Capture the cell that displays the provided text and extract its (x, y) central coordinate. 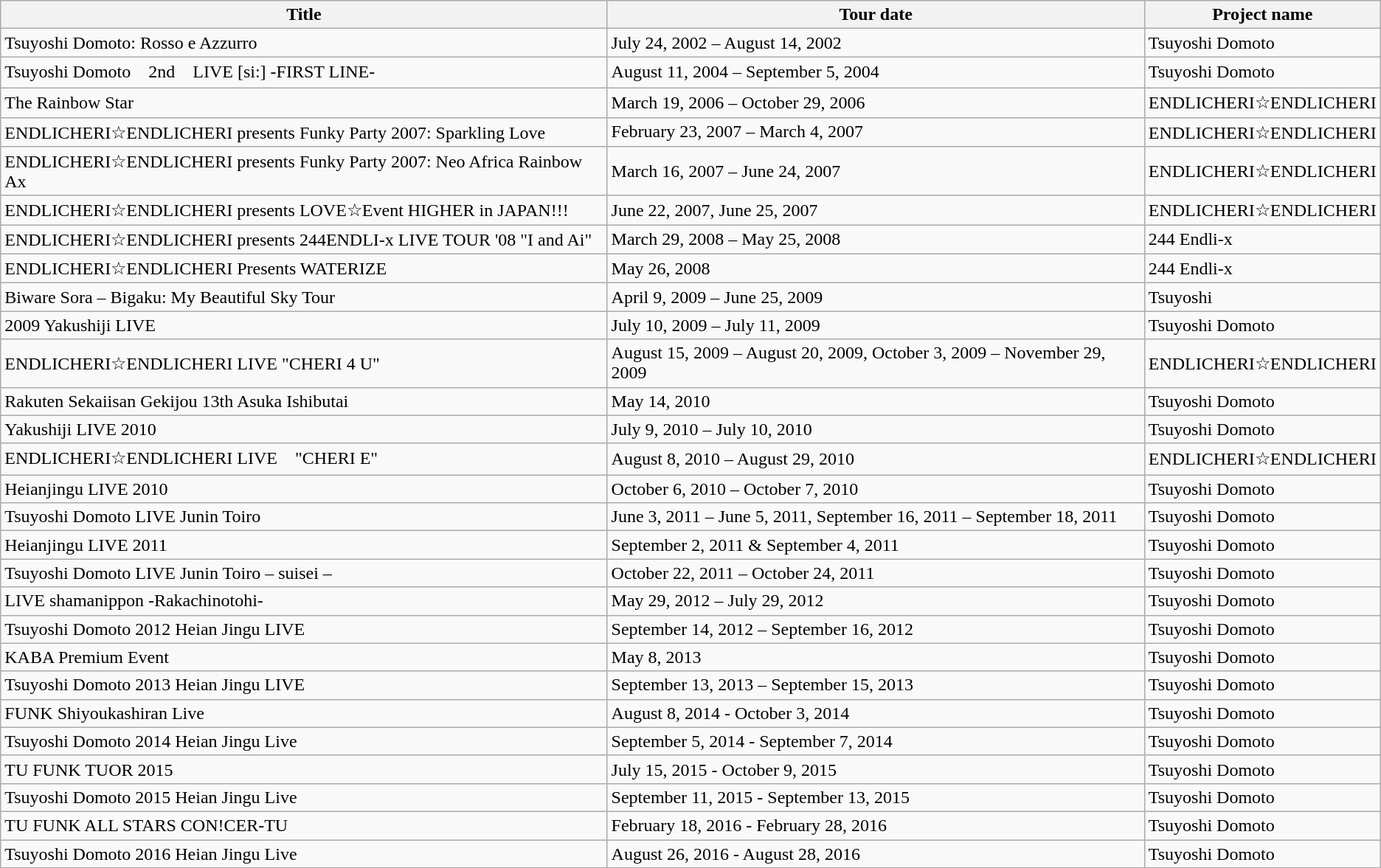
June 22, 2007, June 25, 2007 (876, 210)
Yakushiji LIVE 2010 (304, 429)
ENDLICHERI☆ENDLICHERI presents 244ENDLI-x LIVE TOUR '08 "I and Ai" (304, 240)
Heianjingu LIVE 2011 (304, 545)
May 26, 2008 (876, 268)
June 3, 2011 – June 5, 2011, September 16, 2011 – September 18, 2011 (876, 517)
May 14, 2010 (876, 401)
August 8, 2014 - October 3, 2014 (876, 713)
Tour date (876, 15)
February 23, 2007 – March 4, 2007 (876, 132)
Tsuyoshi Domoto 2nd LIVE [si:] -FIRST LINE- (304, 72)
March 16, 2007 – June 24, 2007 (876, 171)
Tsuyoshi Domoto LIVE Junin Toiro (304, 517)
Title (304, 15)
TU FUNK ALL STARS CON!CER-TU (304, 825)
Tsuyoshi Domoto 2013 Heian Jingu LIVE (304, 685)
September 13, 2013 – September 15, 2013 (876, 685)
2009 Yakushiji LIVE (304, 325)
ENDLICHERI☆ENDLICHERI presents Funky Party 2007: Neo Africa Rainbow Ax (304, 171)
February 18, 2016 - February 28, 2016 (876, 825)
The Rainbow Star (304, 103)
July 15, 2015 - October 9, 2015 (876, 769)
KABA Premium Event (304, 657)
May 8, 2013 (876, 657)
September 11, 2015 - September 13, 2015 (876, 797)
Tsuyoshi Domoto LIVE Junin Toiro – suisei – (304, 573)
September 5, 2014 - September 7, 2014 (876, 741)
ENDLICHERI☆ENDLICHERI LIVE "CHERI E" (304, 459)
March 19, 2006 – October 29, 2006 (876, 103)
Tsuyoshi Domoto 2016 Heian Jingu Live (304, 853)
Tsuyoshi Domoto 2015 Heian Jingu Live (304, 797)
TU FUNK TUOR 2015 (304, 769)
Biware Sora – Bigaku: My Beautiful Sky Tour (304, 297)
September 2, 2011 & September 4, 2011 (876, 545)
October 22, 2011 – October 24, 2011 (876, 573)
September 14, 2012 – September 16, 2012 (876, 629)
LIVE shamanippon -Rakachinotohi- (304, 601)
August 8, 2010 – August 29, 2010 (876, 459)
Tsuyoshi (1262, 297)
Tsuyoshi Domoto 2012 Heian Jingu LIVE (304, 629)
March 29, 2008 – May 25, 2008 (876, 240)
Heianjingu LIVE 2010 (304, 489)
ENDLICHERI☆ENDLICHERI presents Funky Party 2007: Sparkling Love (304, 132)
ENDLICHERI☆ENDLICHERI presents LOVE☆Event HIGHER in JAPAN!!! (304, 210)
August 26, 2016 - August 28, 2016 (876, 853)
Tsuyoshi Domoto 2014 Heian Jingu Live (304, 741)
ENDLICHERI☆ENDLICHERI Presents WATERIZE (304, 268)
July 24, 2002 – August 14, 2002 (876, 43)
April 9, 2009 – June 25, 2009 (876, 297)
July 10, 2009 – July 11, 2009 (876, 325)
October 6, 2010 – October 7, 2010 (876, 489)
May 29, 2012 – July 29, 2012 (876, 601)
Tsuyoshi Domoto: Rosso e Azzurro (304, 43)
August 11, 2004 – September 5, 2004 (876, 72)
FUNK Shiyoukashiran Live (304, 713)
July 9, 2010 – July 10, 2010 (876, 429)
Rakuten Sekaiisan Gekijou 13th Asuka Ishibutai (304, 401)
Project name (1262, 15)
ENDLICHERI☆ENDLICHERI LIVE "CHERI 4 U" (304, 363)
August 15, 2009 – August 20, 2009, October 3, 2009 – November 29, 2009 (876, 363)
